Determine the [X, Y] coordinate at the center of the cell enclosing the given text.  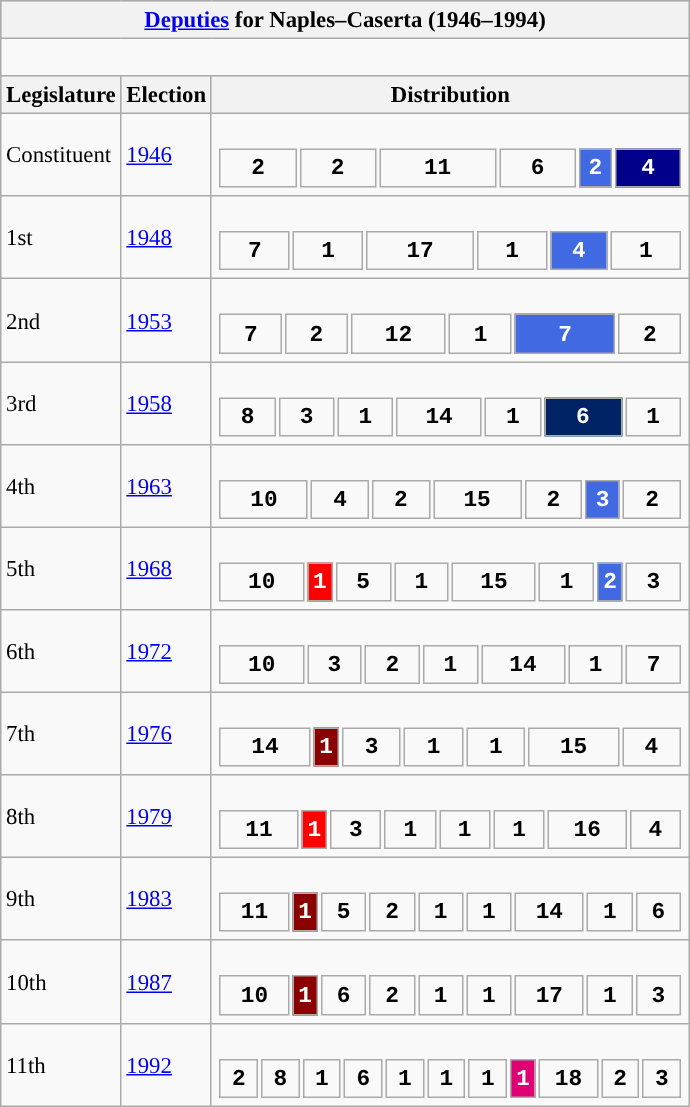
1958 [166, 404]
Distribution [450, 95]
14 1 3 1 1 15 4 [450, 734]
1963 [166, 486]
Election [166, 95]
1992 [166, 1064]
11th [61, 1064]
4th [61, 486]
3rd [61, 404]
7 1 17 1 4 1 [450, 238]
1968 [166, 568]
8th [61, 816]
8 3 1 14 1 6 1 [450, 404]
2 2 11 6 2 4 [450, 156]
1953 [166, 320]
6th [61, 652]
9th [61, 900]
11 1 5 2 1 1 14 1 6 [450, 900]
1972 [166, 652]
1st [61, 238]
10 4 2 15 2 3 2 [450, 486]
Constituent [61, 156]
Legislature [61, 95]
12 [399, 334]
7 2 12 1 7 2 [450, 320]
11 1 3 1 1 1 16 4 [450, 816]
10 3 2 1 14 1 7 [450, 652]
Deputies for Naples–Caserta (1946–1994) [346, 20]
1983 [166, 900]
1987 [166, 982]
2nd [61, 320]
10 1 5 1 15 1 2 3 [450, 568]
7th [61, 734]
10 1 6 2 1 1 17 1 3 [450, 982]
16 [588, 830]
18 [568, 1078]
1946 [166, 156]
5th [61, 568]
1948 [166, 238]
1979 [166, 816]
2 8 1 6 1 1 1 1 18 2 3 [450, 1064]
1976 [166, 734]
10th [61, 982]
